Capture the cell that displays the provided text and extract its (X, Y) central coordinate. 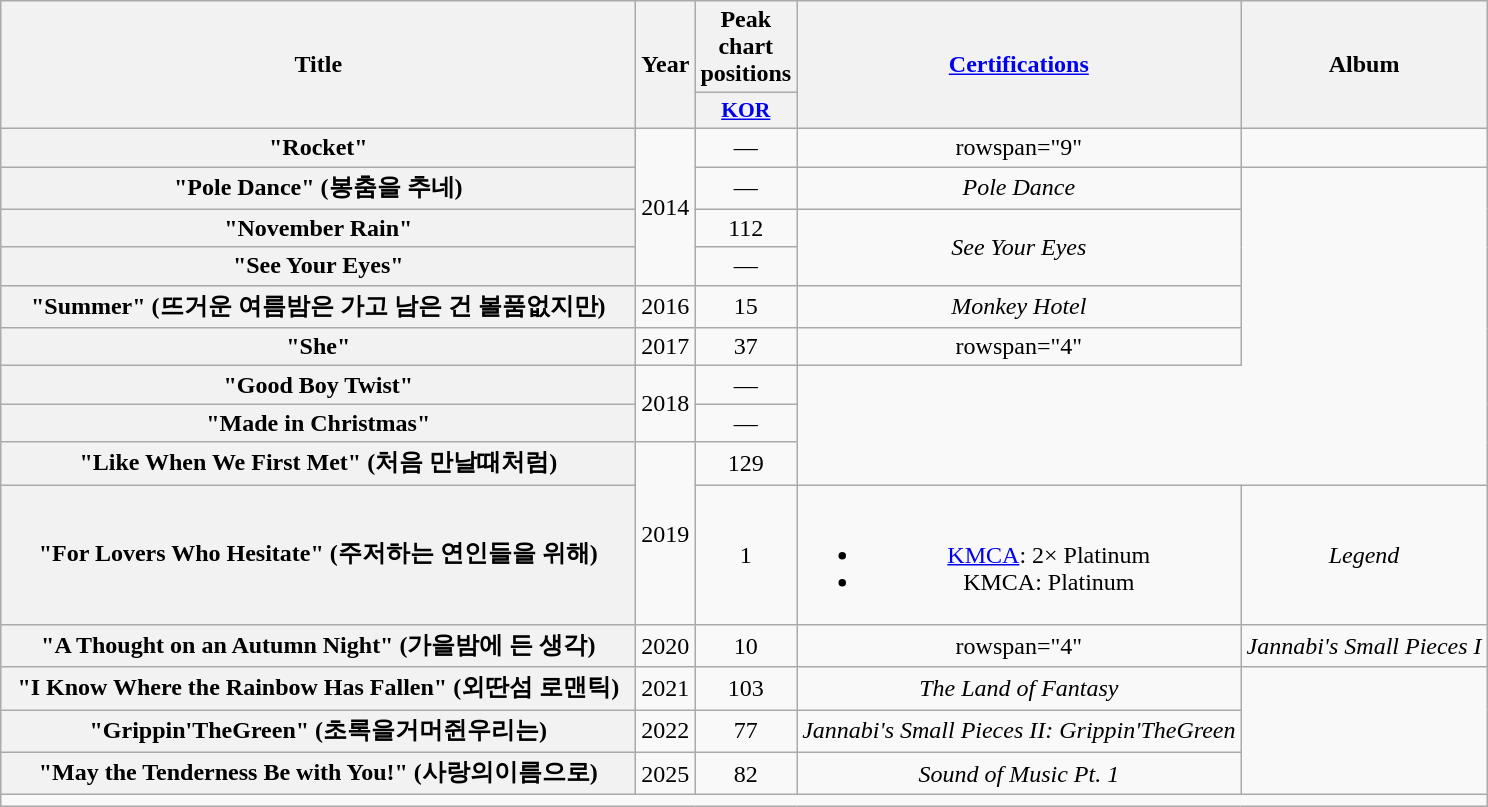
Album (1364, 65)
Monkey Hotel (1019, 306)
Title (318, 65)
Jannabi's Small Pieces II: Grippin'TheGreen (1019, 732)
77 (746, 732)
2014 (666, 206)
Sound of Music Pt. 1 (1019, 774)
KOR (746, 111)
37 (746, 347)
10 (746, 646)
103 (746, 688)
rowspan="9" (1019, 147)
Jannabi's Small Pieces I (1364, 646)
2016 (666, 306)
Certifications (1019, 65)
Pole Dance (1019, 188)
15 (746, 306)
"For Lovers Who Hesitate" (주저하는 연인들을 위해) (318, 554)
129 (746, 464)
Year (666, 65)
"November Rain" (318, 228)
2022 (666, 732)
2019 (666, 534)
"Pole Dance" (봉춤을 추네) (318, 188)
"May the Tenderness Be with You!" (사랑의이름으로) (318, 774)
"Good Boy Twist" (318, 385)
KMCA: 2× Platinum KMCA: Platinum (1019, 554)
2017 (666, 347)
2020 (666, 646)
82 (746, 774)
1 (746, 554)
"Summer" (뜨거운 여름밤은 가고 남은 건 볼품없지만) (318, 306)
Peak chart positions (746, 47)
"I Know Where the Rainbow Has Fallen" (외딴섬 로맨틱) (318, 688)
2018 (666, 404)
"Grippin'TheGreen" (초록을거머쥔우리는) (318, 732)
"She" (318, 347)
2025 (666, 774)
"Like When We First Met" (처음 만날때처럼) (318, 464)
"Made in Christmas" (318, 423)
2021 (666, 688)
"See Your Eyes" (318, 266)
See Your Eyes (1019, 247)
The Land of Fantasy (1019, 688)
112 (746, 228)
"Rocket" (318, 147)
"A Thought on an Autumn Night" (가을밤에 든 생각) (318, 646)
Legend (1364, 554)
